From the cell containing the given text, extract its center point as (x, y) coordinate. 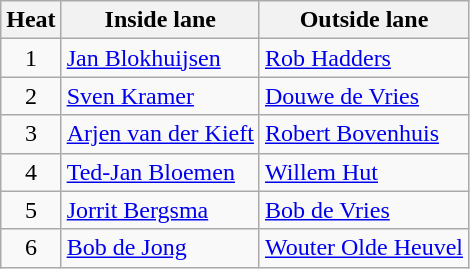
1 (31, 58)
Jan Blokhuijsen (160, 58)
Robert Bovenhuis (364, 134)
Sven Kramer (160, 96)
3 (31, 134)
Outside lane (364, 20)
2 (31, 96)
Rob Hadders (364, 58)
6 (31, 248)
4 (31, 172)
Ted-Jan Bloemen (160, 172)
Douwe de Vries (364, 96)
Bob de Vries (364, 210)
Bob de Jong (160, 248)
Arjen van der Kieft (160, 134)
Inside lane (160, 20)
5 (31, 210)
Willem Hut (364, 172)
Wouter Olde Heuvel (364, 248)
Heat (31, 20)
Jorrit Bergsma (160, 210)
